Capture the cell that displays the provided text and extract its [X, Y] central coordinate. 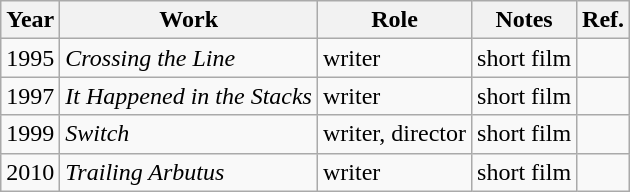
Notes [524, 20]
Year [30, 20]
1999 [30, 134]
Switch [189, 134]
1995 [30, 58]
Crossing the Line [189, 58]
It Happened in the Stacks [189, 96]
Ref. [604, 20]
1997 [30, 96]
Role [394, 20]
Work [189, 20]
Trailing Arbutus [189, 172]
writer, director [394, 134]
2010 [30, 172]
